From the cell containing the given text, extract its center point as [x, y] coordinate. 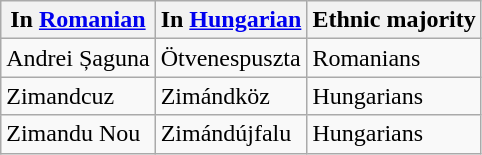
Zimandu Nou [78, 134]
Andrei Șaguna [78, 58]
Zimándújfalu [231, 134]
Ethnic majority [394, 20]
Romanians [394, 58]
In Hungarian [231, 20]
Zimandcuz [78, 96]
Ötvenespuszta [231, 58]
Zimándköz [231, 96]
In Romanian [78, 20]
